Search for the cell housing the specified text and yield its (x, y) center coordinate. 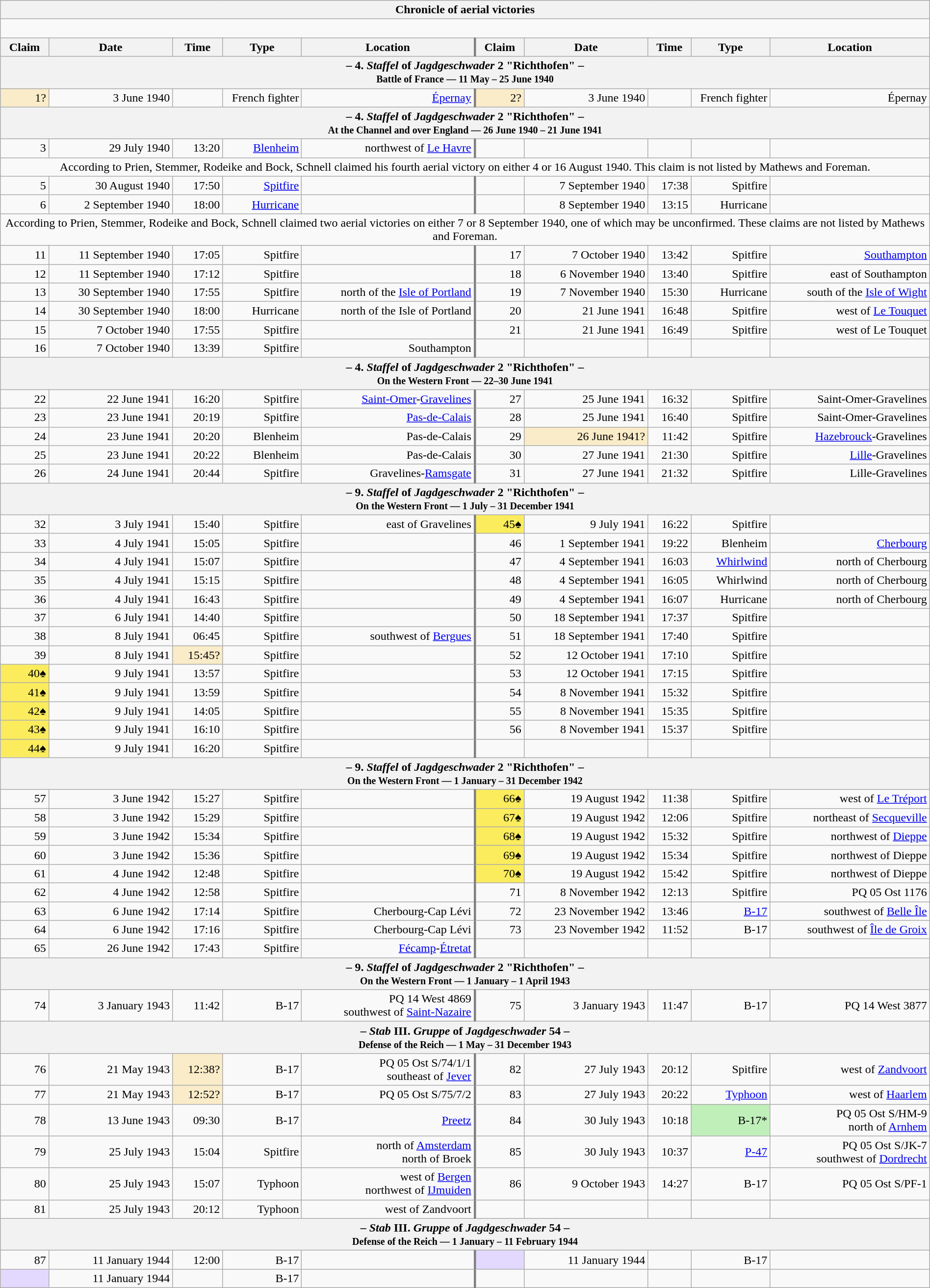
13:59 (198, 692)
12:58 (198, 892)
37 (25, 618)
17:05 (198, 255)
1 September 1941 (586, 543)
PQ 05 Ost S/PF-1 (850, 1183)
84 (499, 1120)
west of Le Tréport (850, 799)
13:42 (670, 255)
15:40 (198, 524)
11:47 (670, 1006)
32 (25, 524)
north of Amsterdam north of Broek (388, 1152)
81 (25, 1209)
35 (25, 580)
– Stab III. Gruppe of Jagdgeschwader 54 –Defense of the Reich — 1 January – 11 February 1944 (465, 1235)
15 (25, 330)
2? (499, 98)
46 (499, 543)
12:38? (198, 1070)
15:29 (198, 817)
69♠ (499, 855)
68♠ (499, 836)
13:40 (670, 273)
87 (25, 1260)
59 (25, 836)
16:07 (670, 599)
southwest of Île de Groix (850, 930)
70♠ (499, 873)
20:19 (198, 418)
12:52? (198, 1095)
66♠ (499, 799)
northwest of Le Havre (388, 148)
Hazebrouck-Gravelines (850, 436)
17:43 (198, 948)
PQ 05 Ost S/JK-7southwest of Dordrecht (850, 1152)
15:30 (670, 292)
21:30 (670, 455)
– 4. Staffel of Jagdgeschwader 2 "Richthofen" –Battle of France — 11 May – 25 June 1940 (465, 73)
7 November 1940 (586, 292)
16:22 (670, 524)
9 October 1943 (586, 1183)
PQ 05 Ost S/75/7/2 (388, 1095)
41♠ (25, 692)
06:45 (198, 636)
14 (25, 311)
44♠ (25, 748)
34 (25, 561)
80 (25, 1183)
21:32 (670, 473)
57 (25, 799)
6 July 1941 (110, 618)
17:50 (198, 185)
PQ 14 West 4869 southwest of Saint-Nazaire (388, 1006)
16:40 (670, 418)
16:05 (670, 580)
– 9. Staffel of Jagdgeschwader 2 "Richthofen" –On the Western Front — 1 January – 1 April 1943 (465, 973)
Chronicle of aerial victories (465, 10)
Preetz (388, 1120)
30 August 1940 (110, 185)
11 (25, 255)
15:37 (670, 730)
16:48 (670, 311)
PQ 05 Ost 1176 (850, 892)
PQ 14 West 3877 (850, 1006)
12 (25, 273)
17:15 (670, 674)
11:38 (670, 799)
Gravelines-Ramsgate (388, 473)
17:40 (670, 636)
36 (25, 599)
Cherbourg (850, 543)
east of Gravelines (388, 524)
27 (499, 399)
B-17* (731, 1120)
76 (25, 1070)
14:40 (198, 618)
12:13 (670, 892)
15:35 (670, 711)
13:57 (198, 674)
26 June 1942 (110, 948)
25 (25, 455)
16:03 (670, 561)
northeast of Secqueville (850, 817)
west of Haarlem (850, 1095)
63 (25, 911)
53 (499, 674)
71 (499, 892)
17:37 (670, 618)
20 (499, 311)
85 (499, 1152)
15:45? (198, 655)
77 (25, 1095)
26 (25, 473)
75 (499, 1006)
5 (25, 185)
20:44 (198, 473)
17:38 (670, 185)
78 (25, 1120)
Fécamp-Étretat (388, 948)
31 (499, 473)
74 (25, 1006)
55 (499, 711)
2 September 1940 (110, 204)
39 (25, 655)
47 (499, 561)
54 (499, 692)
17:12 (198, 273)
13:39 (198, 348)
12:00 (198, 1260)
6 (25, 204)
73 (499, 930)
79 (25, 1152)
19:22 (670, 543)
13 (25, 292)
PQ 05 Ost S/HM-9north of Arnhem (850, 1120)
28 (499, 418)
6 November 1940 (586, 273)
83 (499, 1095)
3 (25, 148)
southwest of Belle Île (850, 911)
16 (25, 348)
86 (499, 1183)
10:18 (670, 1120)
21 (499, 330)
22 June 1941 (110, 399)
52 (499, 655)
24 (25, 436)
west of Bergennorthwest of IJmuiden (388, 1183)
65 (25, 948)
45♠ (499, 524)
13:46 (670, 911)
13 June 1943 (110, 1120)
50 (499, 618)
17 (499, 255)
64 (25, 930)
33 (25, 543)
60 (25, 855)
15:36 (198, 855)
15:05 (198, 543)
8 September 1940 (586, 204)
19 (499, 292)
42♠ (25, 711)
15:42 (670, 873)
14:27 (670, 1183)
72 (499, 911)
12:48 (198, 873)
30 (499, 455)
10:37 (670, 1152)
– 4. Staffel of Jagdgeschwader 2 "Richthofen" –At the Channel and over England — 26 June 1940 – 21 June 1941 (465, 123)
17:10 (670, 655)
7 September 1940 (586, 185)
east of Southampton (850, 273)
09:30 (198, 1120)
– 9. Staffel of Jagdgeschwader 2 "Richthofen" –On the Western Front — 1 July – 31 December 1941 (465, 499)
48 (499, 580)
11:52 (670, 930)
12:06 (670, 817)
13:20 (198, 148)
23 (25, 418)
14:05 (198, 711)
15:27 (198, 799)
29 (499, 436)
PQ 05 Ost S/74/1/1 southeast of Jever (388, 1070)
southwest of Bergues (388, 636)
62 (25, 892)
20:20 (198, 436)
– 9. Staffel of Jagdgeschwader 2 "Richthofen" –On the Western Front — 1 January – 31 December 1942 (465, 773)
24 June 1941 (110, 473)
13:15 (670, 204)
P-47 (731, 1152)
16:32 (670, 399)
61 (25, 873)
16:43 (198, 599)
8 November 1942 (586, 892)
– 4. Staffel of Jagdgeschwader 2 "Richthofen" –On the Western Front — 22–30 June 1941 (465, 374)
16:10 (198, 730)
17:16 (198, 930)
15:04 (198, 1152)
49 (499, 599)
15:15 (198, 580)
26 June 1941? (586, 436)
16:49 (670, 330)
south of the Isle of Wight (850, 292)
22 (25, 399)
38 (25, 636)
18 (499, 273)
29 July 1940 (110, 148)
– Stab III. Gruppe of Jagdgeschwader 54 –Defense of the Reich — 1 May – 31 December 1943 (465, 1037)
40♠ (25, 674)
43♠ (25, 730)
3 July 1941 (110, 524)
82 (499, 1070)
17:14 (198, 911)
56 (499, 730)
1? (25, 98)
58 (25, 817)
51 (499, 636)
67♠ (499, 817)
